From the cell containing the given text, extract its center point as [X, Y] coordinate. 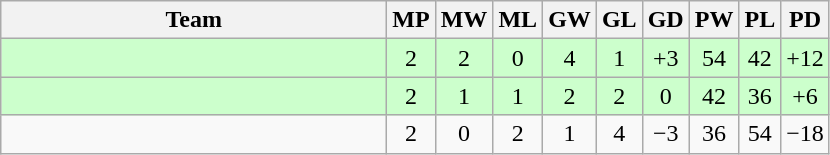
PW [714, 20]
GL [619, 20]
+3 [666, 58]
−18 [806, 134]
ML [518, 20]
Team [194, 20]
PL [760, 20]
GW [570, 20]
−3 [666, 134]
PD [806, 20]
+12 [806, 58]
MW [464, 20]
+6 [806, 96]
MP [411, 20]
GD [666, 20]
